Find where the given text appears and provide that cell's center as [X, Y] coordinate. 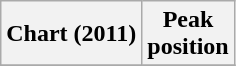
Chart (2011) [72, 34]
Peakposition [188, 34]
